Return [X, Y] of the center of cell containing provided text 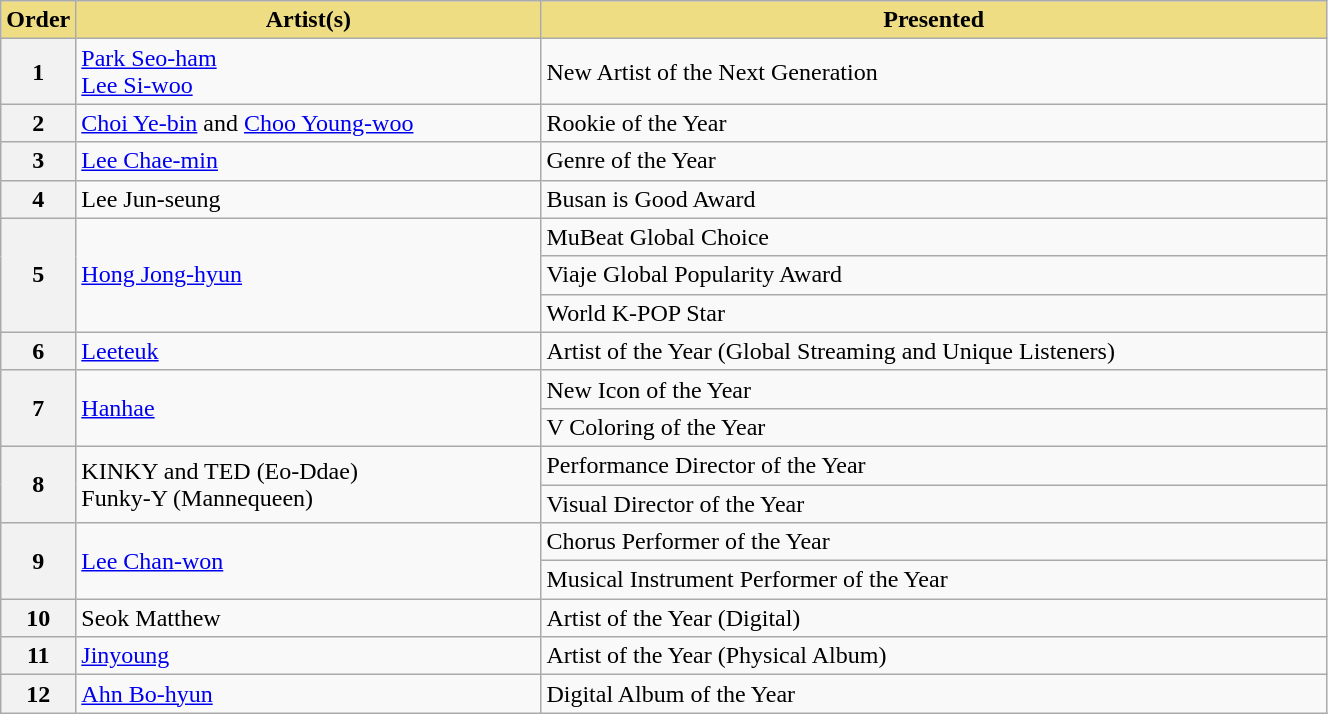
Choi Ye-bin and Choo Young-woo [308, 123]
Lee Jun-seung [308, 199]
8 [38, 484]
Artist of the Year (Physical Album) [934, 656]
Order [38, 20]
MuBeat Global Choice [934, 237]
3 [38, 161]
Genre of the Year [934, 161]
Hong Jong-hyun [308, 275]
Ahn Bo-hyun [308, 694]
Visual Director of the Year [934, 503]
New Artist of the Next Generation [934, 72]
Musical Instrument Performer of the Year [934, 580]
6 [38, 351]
9 [38, 561]
11 [38, 656]
Artist of the Year (Digital) [934, 618]
Performance Director of the Year [934, 465]
New Icon of the Year [934, 389]
Presented [934, 20]
Viaje Global Popularity Award [934, 275]
Lee Chan-won [308, 561]
4 [38, 199]
Park Seo-ham Lee Si-woo [308, 72]
Lee Chae-min [308, 161]
Rookie of the Year [934, 123]
7 [38, 408]
Busan is Good Award [934, 199]
Seok Matthew [308, 618]
Hanhae [308, 408]
World K-POP Star [934, 313]
2 [38, 123]
12 [38, 694]
10 [38, 618]
1 [38, 72]
Jinyoung [308, 656]
KINKY and TED (Eo-Ddae) Funky-Y (Mannequeen) [308, 484]
Artist(s) [308, 20]
Artist of the Year (Global Streaming and Unique Listeners) [934, 351]
5 [38, 275]
Leeteuk [308, 351]
Chorus Performer of the Year [934, 542]
V Coloring of the Year [934, 427]
Digital Album of the Year [934, 694]
